For the text-containing cell, return its midpoint in [X, Y] coordinate format. 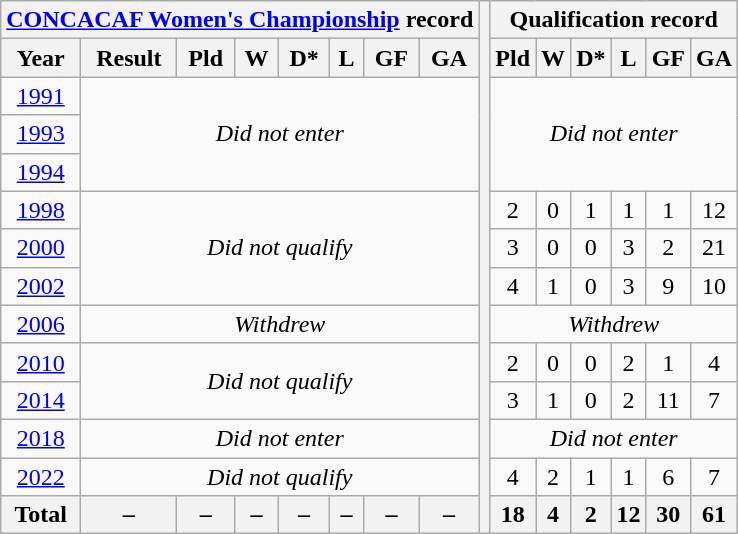
2006 [41, 324]
11 [668, 400]
1998 [41, 210]
6 [668, 477]
2022 [41, 477]
1994 [41, 172]
Total [41, 515]
18 [513, 515]
2002 [41, 286]
9 [668, 286]
1991 [41, 96]
2014 [41, 400]
2000 [41, 248]
1993 [41, 134]
2010 [41, 362]
30 [668, 515]
Year [41, 58]
Result [129, 58]
10 [714, 286]
CONCACAF Women's Championship record [240, 20]
21 [714, 248]
Qualification record [614, 20]
2018 [41, 438]
61 [714, 515]
